Search for the cell housing the specified text and yield its (x, y) center coordinate. 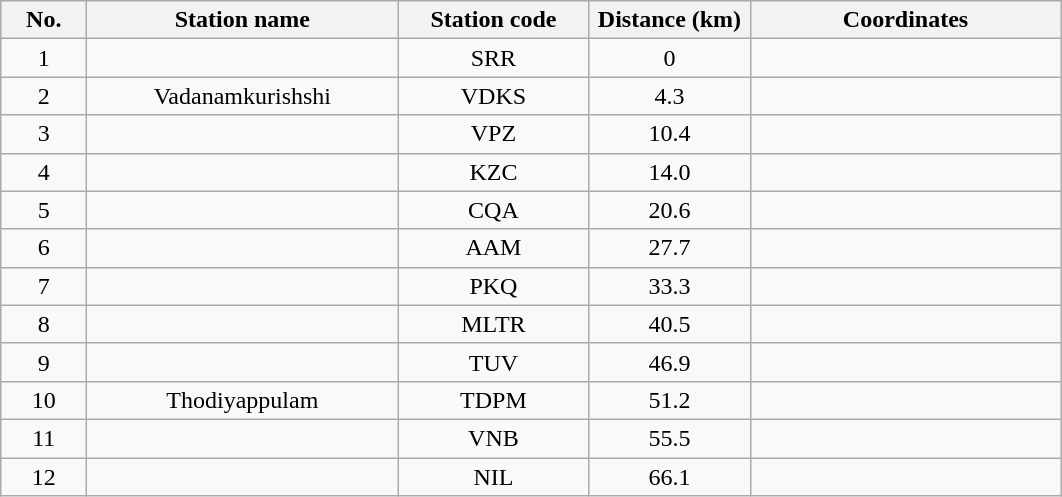
SRR (494, 58)
Distance (km) (670, 20)
MLTR (494, 324)
5 (44, 210)
14.0 (670, 172)
66.1 (670, 477)
Station name (242, 20)
8 (44, 324)
1 (44, 58)
TUV (494, 362)
46.9 (670, 362)
KZC (494, 172)
10.4 (670, 134)
55.5 (670, 438)
10 (44, 400)
12 (44, 477)
3 (44, 134)
6 (44, 248)
VPZ (494, 134)
11 (44, 438)
27.7 (670, 248)
40.5 (670, 324)
CQA (494, 210)
NIL (494, 477)
Coordinates (906, 20)
4 (44, 172)
4.3 (670, 96)
9 (44, 362)
VDKS (494, 96)
PKQ (494, 286)
No. (44, 20)
0 (670, 58)
Thodiyappulam (242, 400)
VNB (494, 438)
20.6 (670, 210)
AAM (494, 248)
2 (44, 96)
7 (44, 286)
33.3 (670, 286)
51.2 (670, 400)
TDPM (494, 400)
Vadanamkurishshi (242, 96)
Station code (494, 20)
